Scan for the cell matching the given text and deliver its [x, y] coordinate at center. 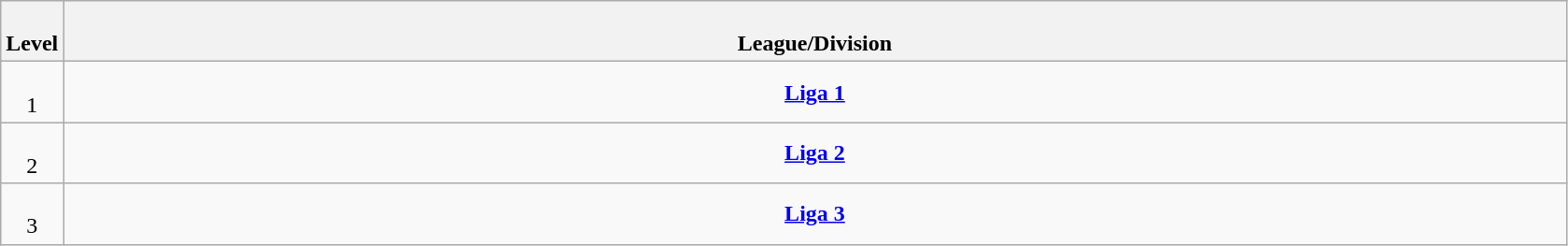
Liga 1 [814, 92]
League/Division [814, 32]
Liga 2 [814, 153]
Liga 3 [814, 213]
1 [32, 92]
Level [32, 32]
3 [32, 213]
2 [32, 153]
